Scan for the cell matching the given text and deliver its [x, y] coordinate at center. 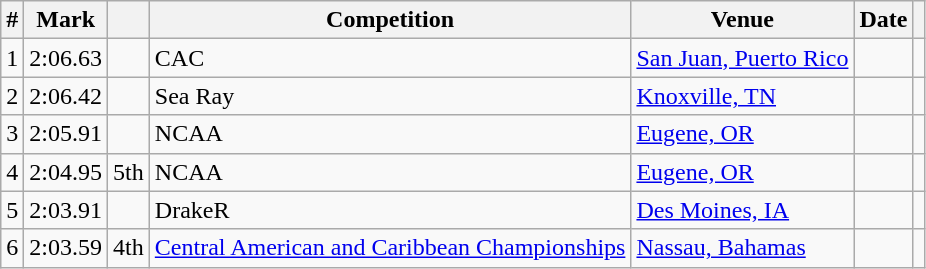
4 [12, 172]
Competition [390, 20]
1 [12, 58]
2:03.59 [66, 248]
Nassau, Bahamas [742, 248]
Central American and Caribbean Championships [390, 248]
Des Moines, IA [742, 210]
2:03.91 [66, 210]
5th [129, 172]
5 [12, 210]
2:06.42 [66, 96]
3 [12, 134]
Sea Ray [390, 96]
Knoxville, TN [742, 96]
6 [12, 248]
2 [12, 96]
Mark [66, 20]
# [12, 20]
San Juan, Puerto Rico [742, 58]
2:06.63 [66, 58]
4th [129, 248]
2:05.91 [66, 134]
Date [884, 20]
CAC [390, 58]
Venue [742, 20]
2:04.95 [66, 172]
DrakeR [390, 210]
